For the text-containing cell, return its midpoint in [x, y] coordinate format. 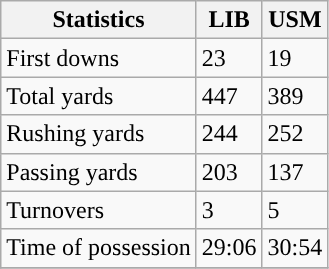
389 [295, 96]
Passing yards [99, 172]
First downs [99, 58]
252 [295, 134]
USM [295, 20]
244 [229, 134]
Rushing yards [99, 134]
203 [229, 172]
Time of possession [99, 248]
19 [295, 58]
Turnovers [99, 210]
30:54 [295, 248]
Total yards [99, 96]
LIB [229, 20]
447 [229, 96]
23 [229, 58]
5 [295, 210]
137 [295, 172]
Statistics [99, 20]
3 [229, 210]
29:06 [229, 248]
